Capture the cell that displays the provided text and extract its (x, y) central coordinate. 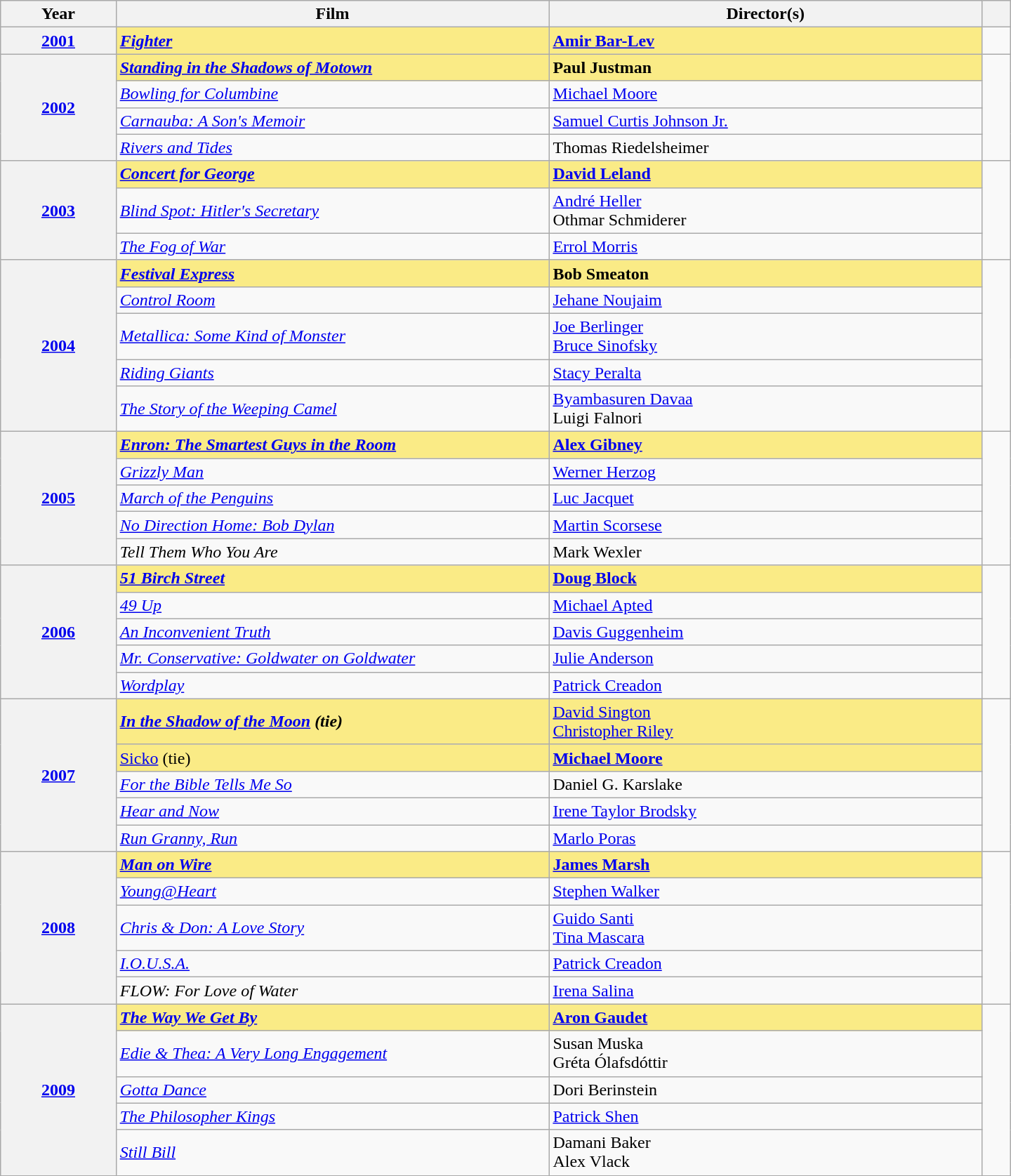
Guido Santi Tina Mascara (765, 928)
2003 (58, 211)
Hear and Now (333, 811)
Alex Gibney (765, 445)
Julie Anderson (765, 659)
An Inconvenient Truth (333, 632)
David Sington Christopher Riley (765, 722)
FLOW: For Love of Water (333, 991)
2006 (58, 632)
Run Granny, Run (333, 838)
Jehane Noujaim (765, 300)
Marlo Poras (765, 838)
Tell Them Who You Are (333, 552)
The Fog of War (333, 246)
Control Room (333, 300)
Concert for George (333, 174)
Blind Spot: Hitler's Secretary (333, 211)
Paul Justman (765, 67)
James Marsh (765, 865)
Year (58, 14)
2002 (58, 107)
Michael Apted (765, 605)
André Heller Othmar Schmiderer (765, 211)
Standing in the Shadows of Motown (333, 67)
51 Birch Street (333, 579)
Dori Berinstein (765, 1090)
David Leland (765, 174)
Metallica: Some Kind of Monster (333, 336)
Thomas Riedelsheimer (765, 147)
Werner Herzog (765, 472)
Stacy Peralta (765, 373)
Young@Heart (333, 892)
Festival Express (333, 273)
Byambasuren Davaa Luigi Falnori (765, 409)
Joe Berlinger Bruce Sinofsky (765, 336)
Riding Giants (333, 373)
2004 (58, 345)
In the Shadow of the Moon (tie) (333, 722)
Damani Baker Alex Vlack (765, 1153)
The Philosopher Kings (333, 1116)
Daniel G. Karslake (765, 784)
Amir Bar-Lev (765, 41)
Fighter (333, 41)
2008 (58, 928)
Sicko (tie) (333, 758)
No Direction Home: Bob Dylan (333, 525)
Luc Jacquet (765, 498)
Wordplay (333, 685)
Stephen Walker (765, 892)
Irene Taylor Brodsky (765, 811)
2009 (58, 1090)
Samuel Curtis Johnson Jr. (765, 121)
Mark Wexler (765, 552)
Gotta Dance (333, 1090)
Chris & Don: A Love Story (333, 928)
2007 (58, 775)
Martin Scorsese (765, 525)
Aron Gaudet (765, 1017)
49 Up (333, 605)
For the Bible Tells Me So (333, 784)
Mr. Conservative: Goldwater on Goldwater (333, 659)
Rivers and Tides (333, 147)
I.O.U.S.A. (333, 964)
Susan Muska Gréta Ólafsdóttir (765, 1053)
2001 (58, 41)
Man on Wire (333, 865)
2005 (58, 498)
Film (333, 14)
Director(s) (765, 14)
Edie & Thea: A Very Long Engagement (333, 1053)
Errol Morris (765, 246)
Doug Block (765, 579)
Carnauba: A Son's Memoir (333, 121)
The Way We Get By (333, 1017)
Bowling for Columbine (333, 94)
Patrick Shen (765, 1116)
Still Bill (333, 1153)
Enron: The Smartest Guys in the Room (333, 445)
The Story of the Weeping Camel (333, 409)
Grizzly Man (333, 472)
Irena Salina (765, 991)
March of the Penguins (333, 498)
Davis Guggenheim (765, 632)
Bob Smeaton (765, 273)
